Detect which cell encompasses the target text, then output its (X, Y) center coordinate. 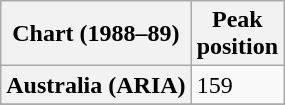
Peakposition (237, 34)
159 (237, 85)
Chart (1988–89) (96, 34)
Australia (ARIA) (96, 85)
